Locate the cell with the specified text and output its (x, y) center coordinate. 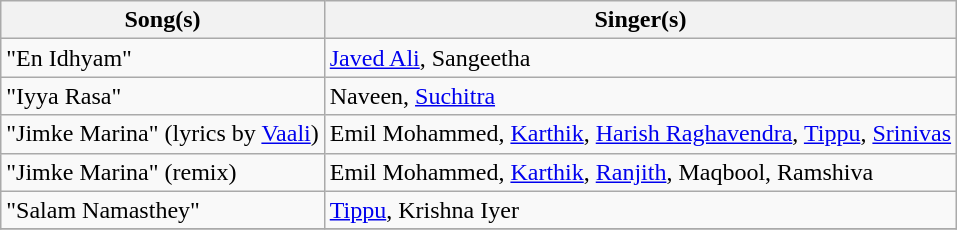
"Jimke Marina" (remix) (162, 172)
"En Idhyam" (162, 58)
Emil Mohammed, Karthik, Harish Raghavendra, Tippu, Srinivas (640, 134)
"Iyya Rasa" (162, 96)
Song(s) (162, 20)
"Salam Namasthey" (162, 210)
"Jimke Marina" (lyrics by Vaali) (162, 134)
Singer(s) (640, 20)
Emil Mohammed, Karthik, Ranjith, Maqbool, Ramshiva (640, 172)
Naveen, Suchitra (640, 96)
Tippu, Krishna Iyer (640, 210)
Javed Ali, Sangeetha (640, 58)
